Provide the [X, Y] coordinate of the cell's center where the given text is located.  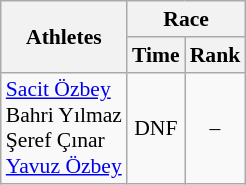
DNF [156, 128]
Race [186, 19]
Rank [216, 55]
Sacit ÖzbeyBahri YılmazŞeref ÇınarYavuz Özbey [64, 128]
– [216, 128]
Time [156, 55]
Athletes [64, 36]
